Capture the cell that displays the provided text and extract its [x, y] central coordinate. 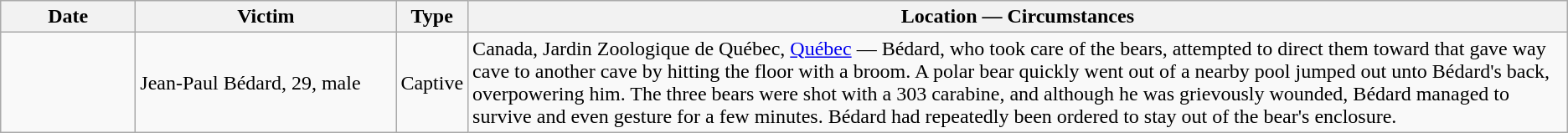
Type [432, 17]
Jean-Paul Bédard, 29, male [266, 82]
Captive [432, 82]
Date [69, 17]
Location — Circumstances [1019, 17]
Victim [266, 17]
